Provide the [x, y] coordinate of the cell's center where the given text is located.  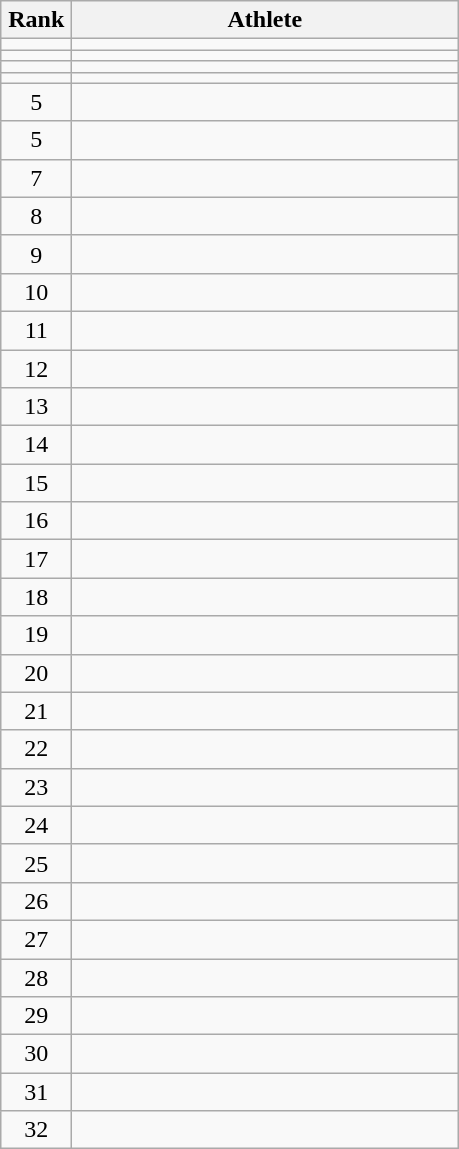
9 [36, 254]
18 [36, 597]
8 [36, 216]
21 [36, 711]
30 [36, 1054]
25 [36, 863]
13 [36, 407]
14 [36, 445]
7 [36, 178]
23 [36, 787]
26 [36, 901]
15 [36, 483]
31 [36, 1092]
16 [36, 521]
Rank [36, 20]
17 [36, 559]
24 [36, 825]
20 [36, 673]
22 [36, 749]
32 [36, 1130]
10 [36, 292]
Athlete [265, 20]
28 [36, 977]
27 [36, 939]
29 [36, 1016]
19 [36, 635]
12 [36, 369]
11 [36, 330]
